Identify which cell holds the provided text, then report its (X, Y) central coordinate. 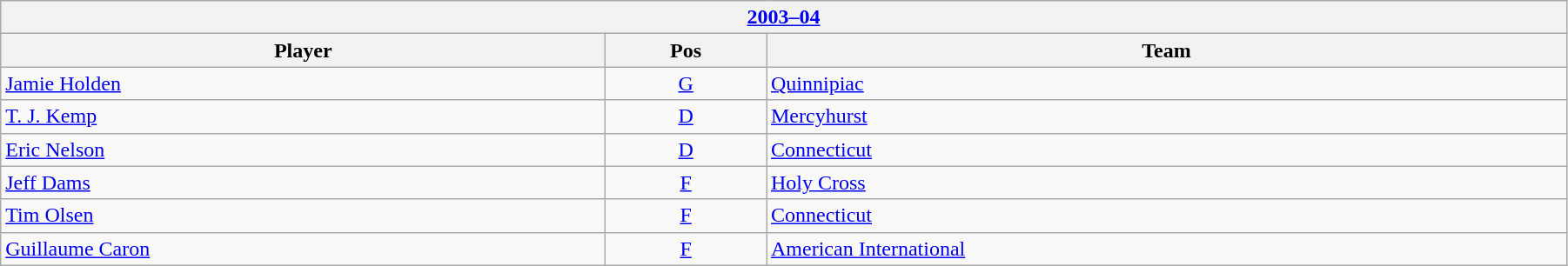
Quinnipiac (1166, 83)
T. J. Kemp (303, 116)
Guillaume Caron (303, 249)
Holy Cross (1166, 183)
Player (303, 50)
Pos (686, 50)
Eric Nelson (303, 150)
G (686, 83)
American International (1166, 249)
Jeff Dams (303, 183)
Jamie Holden (303, 83)
Mercyhurst (1166, 116)
2003–04 (784, 17)
Tim Olsen (303, 216)
Team (1166, 50)
